Determine the [x, y] coordinate at the center of the cell enclosing the given text.  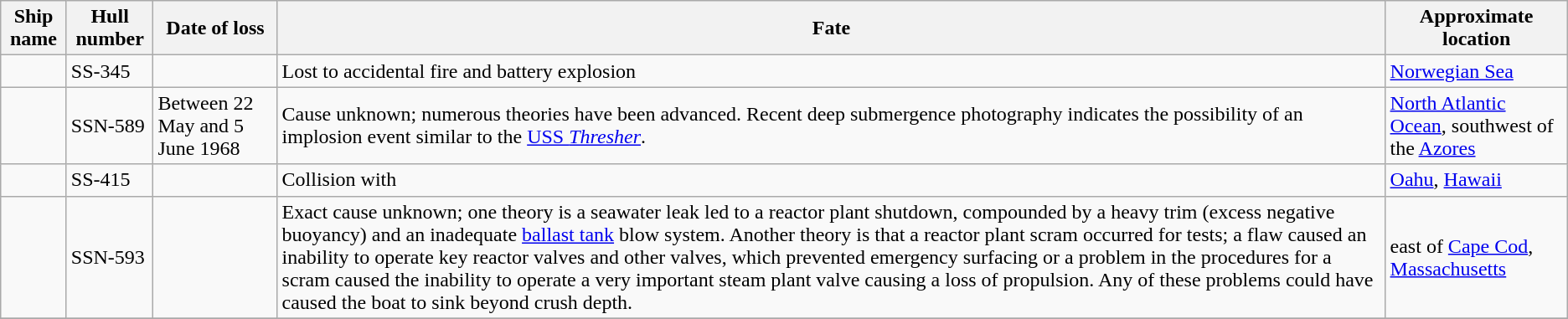
SSN-593 [110, 257]
SSN-589 [110, 126]
SS-415 [110, 180]
Date of loss [215, 28]
Collision with [831, 180]
Between 22 May and 5 June 1968 [215, 126]
Oahu, Hawaii [1476, 180]
Approximate location [1476, 28]
east of Cape Cod, Massachusetts [1476, 257]
Hull number [110, 28]
Ship name [34, 28]
SS-345 [110, 71]
Fate [831, 28]
Norwegian Sea [1476, 71]
North Atlantic Ocean, southwest of the Azores [1476, 126]
Lost to accidental fire and battery explosion [831, 71]
